Detect which cell encompasses the target text, then output its (x, y) center coordinate. 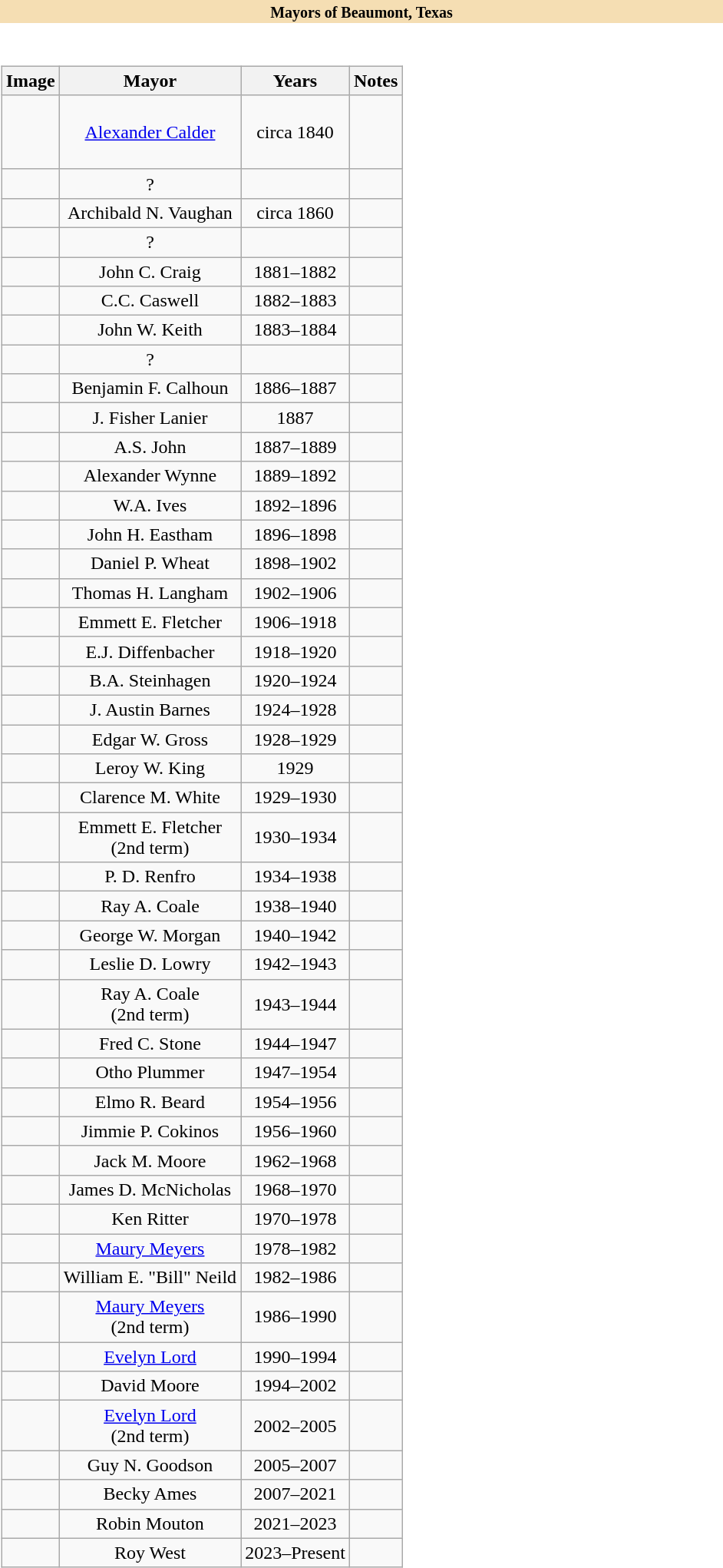
1956–1960 (295, 1131)
J. Fisher Lanier (150, 418)
circa 1840 (295, 132)
1883–1884 (295, 330)
2005–2007 (295, 1465)
A.S. John (150, 447)
Mayors of Beaumont, Texas (361, 12)
C.C. Caswell (150, 301)
1942–1943 (295, 964)
1940–1942 (295, 935)
Daniel P. Wheat (150, 564)
2007–2021 (295, 1494)
Jack M. Moore (150, 1160)
B.A. Steinhagen (150, 680)
1929 (295, 769)
2021–2023 (295, 1523)
2002–2005 (295, 1425)
Ray A. Coale (150, 906)
Becky Ames (150, 1494)
circa 1860 (295, 213)
1994–2002 (295, 1386)
Maury Meyers (2nd term) (150, 1318)
2023–Present (295, 1553)
W.A. Ives (150, 505)
Alexander Wynne (150, 476)
Guy N. Goodson (150, 1465)
1887 (295, 418)
Elmo R. Beard (150, 1102)
J. Austin Barnes (150, 710)
Robin Mouton (150, 1523)
Ray A. Coale (2nd term) (150, 1004)
1902–1906 (295, 593)
Roy West (150, 1553)
1889–1892 (295, 476)
1920–1924 (295, 680)
William E. "Bill" Neild (150, 1278)
1892–1896 (295, 505)
Years (295, 81)
1990–1994 (295, 1357)
1947–1954 (295, 1073)
1924–1928 (295, 710)
George W. Morgan (150, 935)
Emmett E. Fletcher (150, 622)
1968–1970 (295, 1189)
1886–1887 (295, 389)
1898–1902 (295, 564)
Maury Meyers (150, 1248)
Alexander Calder (150, 132)
John H. Eastham (150, 534)
1929–1930 (295, 798)
1906–1918 (295, 622)
John C. Craig (150, 271)
Thomas H. Langham (150, 593)
Leroy W. King (150, 769)
1934–1938 (295, 877)
David Moore (150, 1386)
Otho Plummer (150, 1073)
1881–1882 (295, 271)
1887–1889 (295, 447)
Clarence M. White (150, 798)
1943–1944 (295, 1004)
1962–1968 (295, 1160)
1944–1947 (295, 1044)
Notes (375, 81)
1986–1990 (295, 1318)
Evelyn Lord (2nd term) (150, 1425)
1938–1940 (295, 906)
1928–1929 (295, 739)
1882–1883 (295, 301)
Emmett E. Fletcher (2nd term) (150, 837)
Edgar W. Gross (150, 739)
E.J. Diffenbacher (150, 651)
1978–1982 (295, 1248)
1970–1978 (295, 1219)
Leslie D. Lowry (150, 964)
P. D. Renfro (150, 877)
1982–1986 (295, 1278)
Ken Ritter (150, 1219)
Evelyn Lord (150, 1357)
Mayor (150, 81)
Image (31, 81)
1896–1898 (295, 534)
Fred C. Stone (150, 1044)
Archibald N. Vaughan (150, 213)
1918–1920 (295, 651)
1954–1956 (295, 1102)
John W. Keith (150, 330)
1930–1934 (295, 837)
James D. McNicholas (150, 1189)
Benjamin F. Calhoun (150, 389)
Jimmie P. Cokinos (150, 1131)
